Detect which cell encompasses the target text, then output its [X, Y] center coordinate. 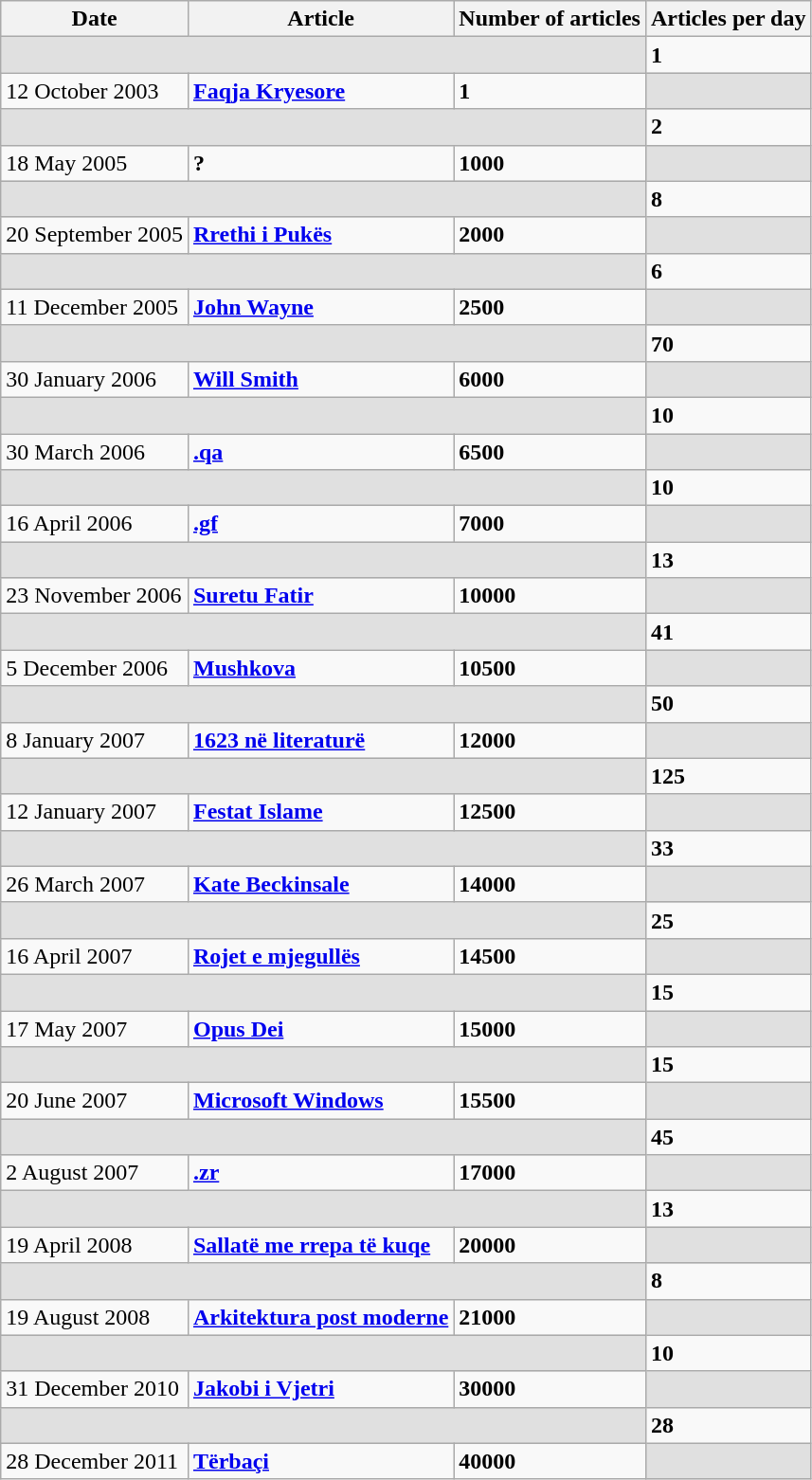
16 April 2007 [95, 956]
28 [728, 1425]
Faqja Kryesore [320, 91]
12500 [550, 812]
50 [728, 704]
Number of articles [550, 19]
5 December 2006 [95, 668]
20000 [550, 1245]
Rojet e mjegullës [320, 956]
26 March 2007 [95, 884]
Sallatë me rrepa të kuqe [320, 1245]
15500 [550, 1101]
2000 [550, 235]
16 April 2006 [95, 524]
12 January 2007 [95, 812]
14000 [550, 884]
18 May 2005 [95, 163]
Jakobi i Vjetri [320, 1389]
6000 [550, 379]
7000 [550, 524]
40000 [550, 1461]
23 November 2006 [95, 596]
70 [728, 343]
33 [728, 848]
30 March 2006 [95, 452]
10000 [550, 596]
1000 [550, 163]
45 [728, 1137]
.zr [320, 1173]
21000 [550, 1317]
30 January 2006 [95, 379]
12 October 2003 [95, 91]
20 September 2005 [95, 235]
125 [728, 776]
10500 [550, 668]
8 January 2007 [95, 740]
Will Smith [320, 379]
2500 [550, 307]
19 August 2008 [95, 1317]
Mushkova [320, 668]
.gf [320, 524]
Kate Beckinsale [320, 884]
.qa [320, 452]
20 June 2007 [95, 1101]
14500 [550, 956]
19 April 2008 [95, 1245]
11 December 2005 [95, 307]
30000 [550, 1389]
6500 [550, 452]
Rrethi i Pukës [320, 235]
? [320, 163]
25 [728, 920]
Arkitektura post moderne [320, 1317]
Opus Dei [320, 1028]
17000 [550, 1173]
Microsoft Windows [320, 1101]
1623 në literaturë [320, 740]
6 [728, 271]
17 May 2007 [95, 1028]
Article [320, 19]
Articles per day [728, 19]
28 December 2011 [95, 1461]
2 [728, 127]
41 [728, 632]
John Wayne [320, 307]
Tërbaçi [320, 1461]
12000 [550, 740]
Suretu Fatir [320, 596]
Date [95, 19]
31 December 2010 [95, 1389]
15000 [550, 1028]
Festat Islame [320, 812]
2 August 2007 [95, 1173]
